Provide the (x, y) coordinate of the cell's center where the given text is located.  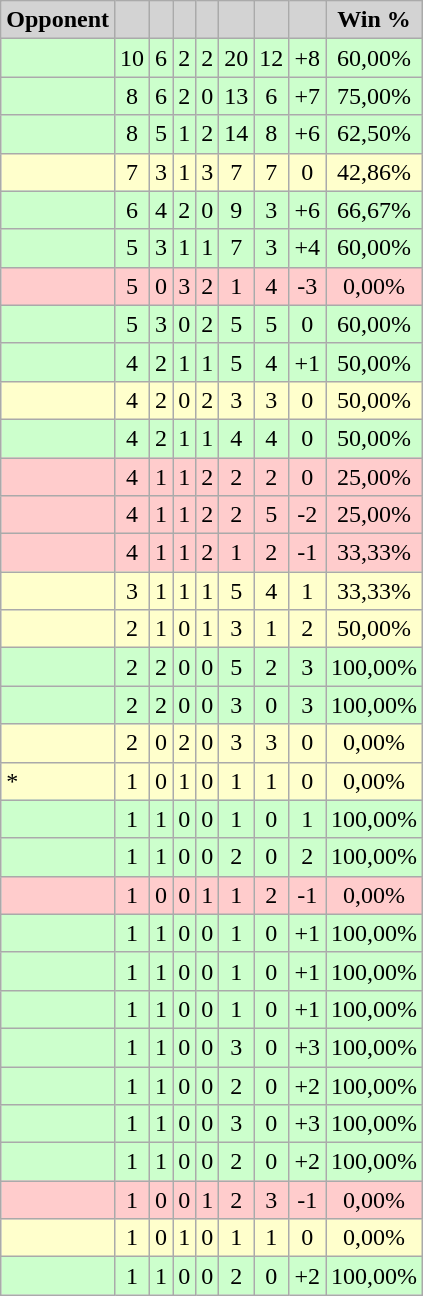
-3 (308, 286)
14 (236, 134)
75,00% (374, 96)
-2 (308, 515)
+8 (308, 58)
Opponent (58, 20)
+7 (308, 96)
* (58, 781)
42,86% (374, 172)
Win % (374, 20)
+4 (308, 248)
13 (236, 96)
62,50% (374, 134)
9 (236, 210)
12 (272, 58)
10 (132, 58)
66,67% (374, 210)
20 (236, 58)
